Determine the (x, y) coordinate at the center of the cell enclosing the given text.  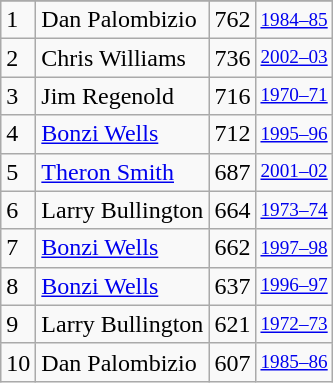
1985–86 (294, 362)
2002–03 (294, 58)
1995–96 (294, 134)
637 (232, 286)
1 (18, 20)
3 (18, 96)
8 (18, 286)
5 (18, 172)
716 (232, 96)
662 (232, 248)
1996–97 (294, 286)
7 (18, 248)
10 (18, 362)
Theron Smith (122, 172)
664 (232, 210)
4 (18, 134)
712 (232, 134)
1970–71 (294, 96)
9 (18, 324)
1984–85 (294, 20)
1973–74 (294, 210)
2001–02 (294, 172)
Jim Regenold (122, 96)
1997–98 (294, 248)
Chris Williams (122, 58)
762 (232, 20)
2 (18, 58)
736 (232, 58)
1972–73 (294, 324)
607 (232, 362)
6 (18, 210)
687 (232, 172)
621 (232, 324)
